From the cell containing the given text, extract its center point as [X, Y] coordinate. 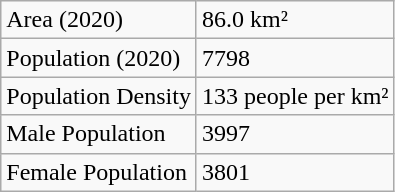
133 people per km² [295, 96]
3997 [295, 134]
Population Density [99, 96]
Area (2020) [99, 20]
86.0 km² [295, 20]
Population (2020) [99, 58]
Female Population [99, 172]
Male Population [99, 134]
7798 [295, 58]
3801 [295, 172]
